Detect which cell encompasses the target text, then output its (x, y) center coordinate. 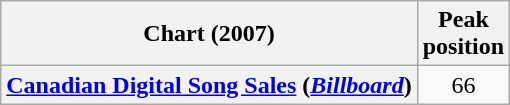
66 (463, 85)
Chart (2007) (209, 34)
Canadian Digital Song Sales (Billboard) (209, 85)
Peakposition (463, 34)
